Capture the cell that displays the provided text and extract its (x, y) central coordinate. 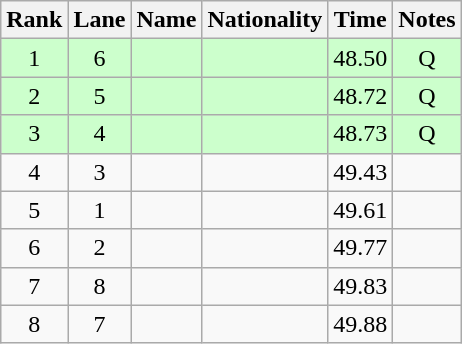
Nationality (265, 20)
49.77 (360, 248)
49.83 (360, 286)
Notes (427, 20)
49.88 (360, 324)
Rank (34, 20)
48.50 (360, 58)
49.43 (360, 172)
Time (360, 20)
Lane (100, 20)
48.72 (360, 96)
48.73 (360, 134)
49.61 (360, 210)
Name (166, 20)
